Return [X, Y] of the center of cell containing provided text 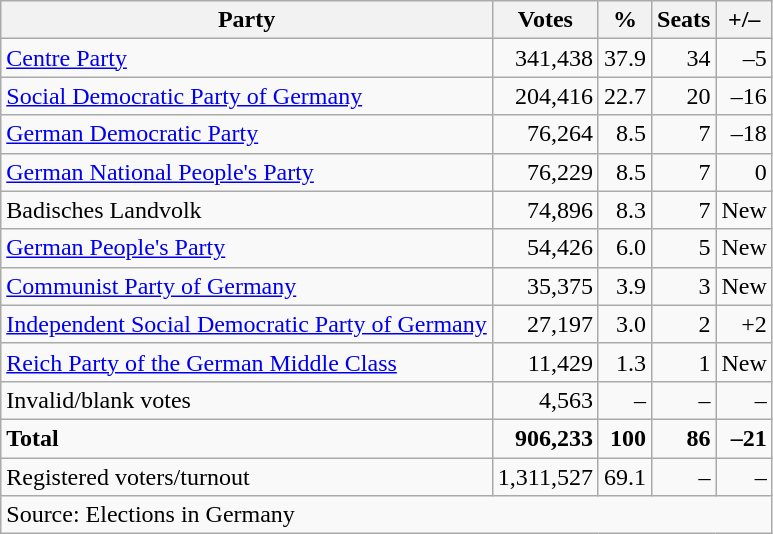
Centre Party [247, 58]
German Democratic Party [247, 134]
1,311,527 [545, 477]
5 [684, 248]
Source: Elections in Germany [387, 515]
4,563 [545, 400]
86 [684, 438]
20 [684, 96]
Registered voters/turnout [247, 477]
11,429 [545, 362]
35,375 [545, 286]
27,197 [545, 324]
–21 [744, 438]
341,438 [545, 58]
% [624, 20]
3.0 [624, 324]
Seats [684, 20]
204,416 [545, 96]
37.9 [624, 58]
Invalid/blank votes [247, 400]
54,426 [545, 248]
3.9 [624, 286]
22.7 [624, 96]
–5 [744, 58]
Party [247, 20]
German People's Party [247, 248]
–16 [744, 96]
100 [624, 438]
69.1 [624, 477]
1.3 [624, 362]
Reich Party of the German Middle Class [247, 362]
Communist Party of Germany [247, 286]
Votes [545, 20]
+/– [744, 20]
German National People's Party [247, 172]
0 [744, 172]
Total [247, 438]
2 [684, 324]
8.3 [624, 210]
–18 [744, 134]
Badisches Landvolk [247, 210]
34 [684, 58]
906,233 [545, 438]
3 [684, 286]
Independent Social Democratic Party of Germany [247, 324]
76,264 [545, 134]
+2 [744, 324]
76,229 [545, 172]
74,896 [545, 210]
Social Democratic Party of Germany [247, 96]
1 [684, 362]
6.0 [624, 248]
